Scan for the cell matching the given text and deliver its (x, y) coordinate at center. 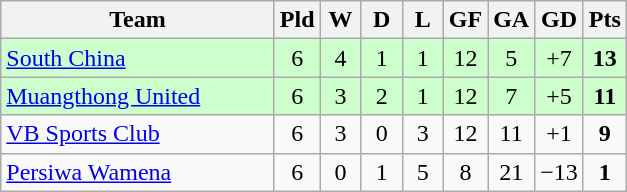
13 (604, 58)
GD (560, 20)
9 (604, 134)
Muangthong United (138, 96)
GF (465, 20)
D (382, 20)
+5 (560, 96)
Persiwa Wamena (138, 172)
Pts (604, 20)
4 (340, 58)
Team (138, 20)
7 (512, 96)
L (422, 20)
VB Sports Club (138, 134)
+7 (560, 58)
−13 (560, 172)
21 (512, 172)
8 (465, 172)
2 (382, 96)
Pld (297, 20)
+1 (560, 134)
GA (512, 20)
W (340, 20)
South China (138, 58)
